Provide the (x, y) coordinate of the cell's center where the given text is located.  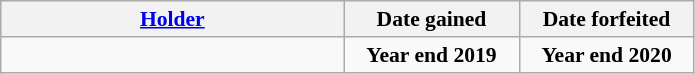
Holder (172, 19)
Date forfeited (606, 19)
Year end 2019 (432, 55)
Date gained (432, 19)
Year end 2020 (606, 55)
